Determine the (x, y) coordinate at the center of the cell enclosing the given text.  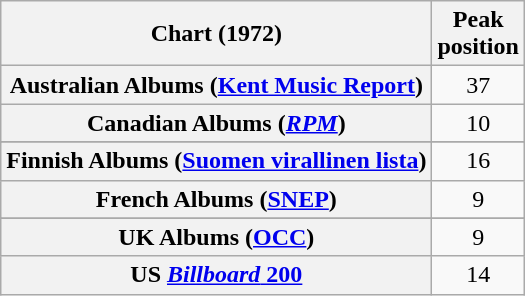
Canadian Albums (RPM) (216, 123)
US Billboard 200 (216, 275)
14 (478, 275)
French Albums (SNEP) (216, 199)
16 (478, 161)
Australian Albums (Kent Music Report) (216, 85)
Peak position (478, 34)
Chart (1972) (216, 34)
Finnish Albums (Suomen virallinen lista) (216, 161)
UK Albums (OCC) (216, 237)
10 (478, 123)
37 (478, 85)
